From the cell containing the given text, extract its center point as (x, y) coordinate. 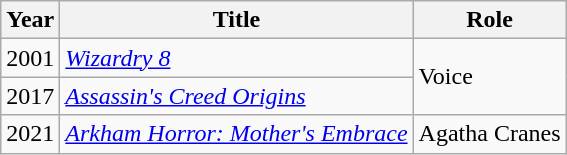
2001 (30, 58)
Wizardry 8 (236, 58)
Assassin's Creed Origins (236, 96)
2021 (30, 134)
Arkham Horror: Mother's Embrace (236, 134)
Role (490, 20)
2017 (30, 96)
Title (236, 20)
Year (30, 20)
Voice (490, 77)
Agatha Cranes (490, 134)
